Find where the given text appears and provide that cell's center as (x, y) coordinate. 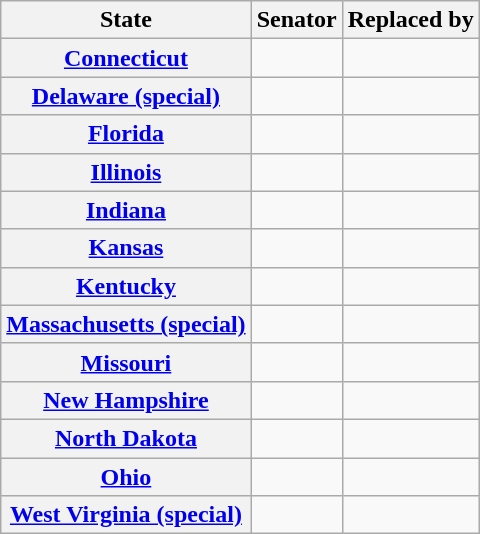
New Hampshire (126, 400)
Senator (296, 20)
Delaware (special) (126, 96)
Florida (126, 134)
Indiana (126, 210)
Ohio (126, 477)
Connecticut (126, 58)
Illinois (126, 172)
Replaced by (410, 20)
Kentucky (126, 286)
North Dakota (126, 438)
West Virginia (special) (126, 515)
Massachusetts (special) (126, 324)
State (126, 20)
Kansas (126, 248)
Missouri (126, 362)
